Locate the cell with the specified text and output its [x, y] center coordinate. 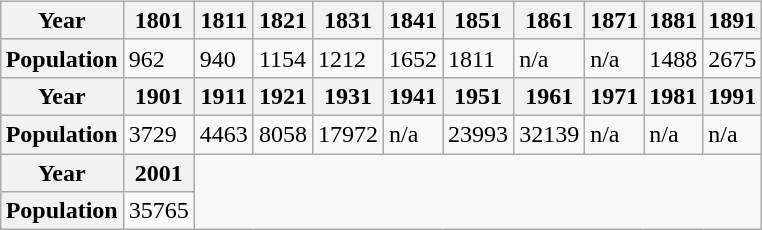
1891 [732, 20]
1652 [412, 58]
1981 [674, 96]
1821 [282, 20]
1921 [282, 96]
1931 [348, 96]
1901 [158, 96]
1991 [732, 96]
1801 [158, 20]
1212 [348, 58]
8058 [282, 134]
1871 [614, 20]
4463 [224, 134]
1831 [348, 20]
962 [158, 58]
1961 [550, 96]
1861 [550, 20]
2675 [732, 58]
17972 [348, 134]
1851 [478, 20]
1951 [478, 96]
940 [224, 58]
1911 [224, 96]
23993 [478, 134]
1488 [674, 58]
1881 [674, 20]
35765 [158, 211]
1941 [412, 96]
3729 [158, 134]
1841 [412, 20]
1154 [282, 58]
2001 [158, 173]
32139 [550, 134]
1971 [614, 96]
